Capture the cell that displays the provided text and extract its (X, Y) central coordinate. 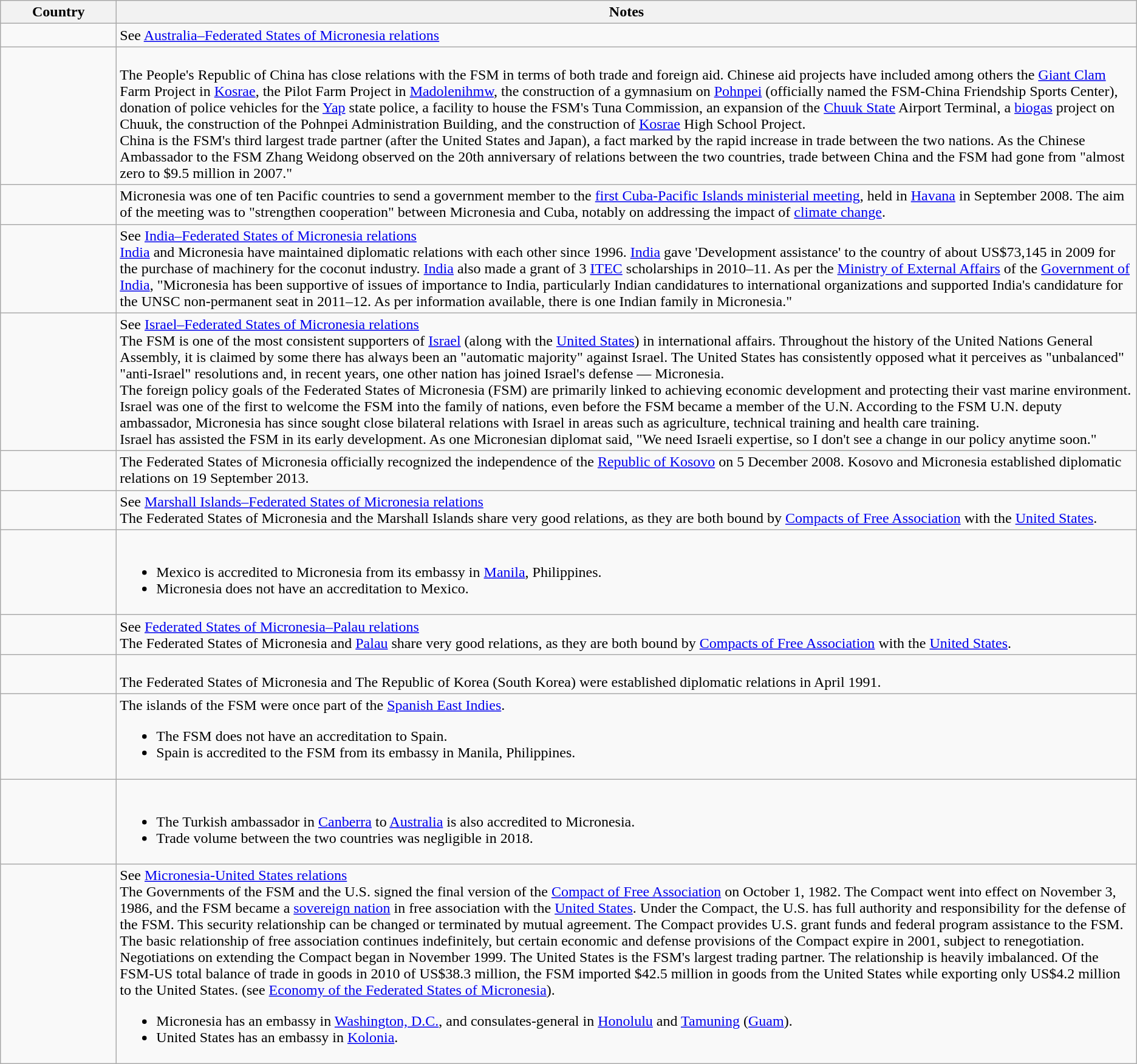
Notes (627, 12)
See Australia–Federated States of Micronesia relations (627, 35)
Mexico is accredited to Micronesia from its embassy in Manila, Philippines.Micronesia does not have an accreditation to Mexico. (627, 572)
Country (58, 12)
The Federated States of Micronesia and The Republic of Korea (South Korea) were established diplomatic relations in April 1991. (627, 674)
The Turkish ambassador in Canberra to Australia is also accredited to Micronesia.Trade volume between the two countries was negligible in 2018. (627, 821)
